Capture the cell that displays the provided text and extract its (x, y) central coordinate. 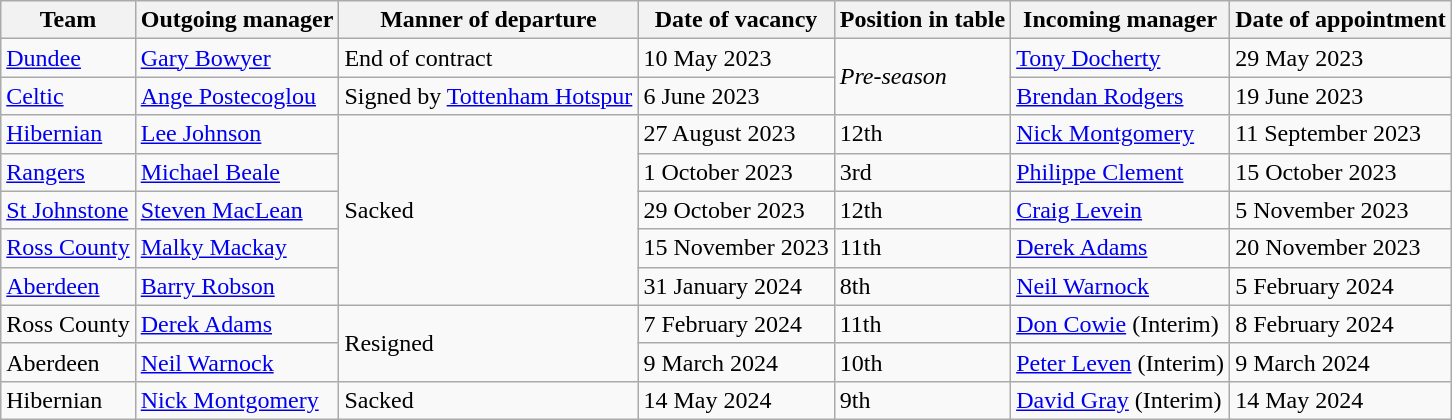
Rangers (68, 172)
8 February 2024 (1341, 324)
29 May 2023 (1341, 58)
Position in table (922, 20)
Barry Robson (237, 286)
Date of vacancy (736, 20)
Gary Bowyer (237, 58)
End of contract (488, 58)
15 October 2023 (1341, 172)
Peter Leven (Interim) (1120, 362)
David Gray (Interim) (1120, 400)
8th (922, 286)
5 February 2024 (1341, 286)
Ange Postecoglou (237, 96)
27 August 2023 (736, 134)
10 May 2023 (736, 58)
Incoming manager (1120, 20)
Don Cowie (Interim) (1120, 324)
Brendan Rodgers (1120, 96)
Resigned (488, 343)
19 June 2023 (1341, 96)
3rd (922, 172)
9th (922, 400)
Outgoing manager (237, 20)
Team (68, 20)
Dundee (68, 58)
Philippe Clement (1120, 172)
6 June 2023 (736, 96)
31 January 2024 (736, 286)
1 October 2023 (736, 172)
Michael Beale (237, 172)
Steven MacLean (237, 210)
10th (922, 362)
15 November 2023 (736, 248)
Pre-season (922, 77)
20 November 2023 (1341, 248)
7 February 2024 (736, 324)
Date of appointment (1341, 20)
Malky Mackay (237, 248)
11 September 2023 (1341, 134)
Tony Docherty (1120, 58)
29 October 2023 (736, 210)
Celtic (68, 96)
St Johnstone (68, 210)
Signed by Tottenham Hotspur (488, 96)
Lee Johnson (237, 134)
Manner of departure (488, 20)
5 November 2023 (1341, 210)
Craig Levein (1120, 210)
